For the text-containing cell, return its midpoint in [X, Y] coordinate format. 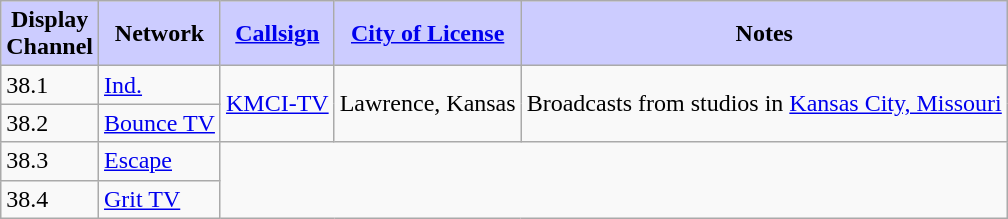
DisplayChannel [50, 34]
38.4 [50, 199]
Escape [160, 161]
38.1 [50, 85]
38.3 [50, 161]
Grit TV [160, 199]
Broadcasts from studios in Kansas City, Missouri [764, 104]
Notes [764, 34]
Lawrence, Kansas [428, 104]
Network [160, 34]
KMCI-TV [277, 104]
38.2 [50, 123]
Callsign [277, 34]
Bounce TV [160, 123]
Ind. [160, 85]
City of License [428, 34]
